Pinpoint the cell where the given text exists, returning its [X, Y] midpoint coordinate. 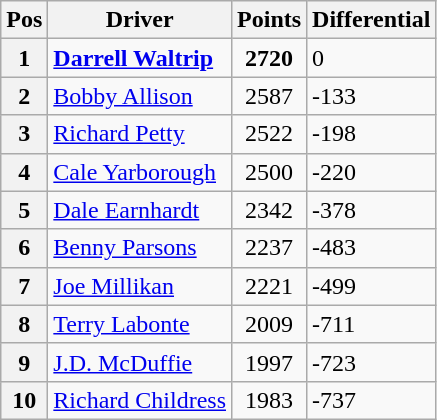
-220 [372, 172]
-499 [372, 286]
-198 [372, 134]
-737 [372, 400]
1983 [270, 400]
-483 [372, 248]
7 [24, 286]
-711 [372, 324]
10 [24, 400]
6 [24, 248]
Richard Petty [140, 134]
Bobby Allison [140, 96]
2587 [270, 96]
Darrell Waltrip [140, 58]
Differential [372, 20]
4 [24, 172]
-378 [372, 210]
2522 [270, 134]
2720 [270, 58]
3 [24, 134]
Richard Childress [140, 400]
Benny Parsons [140, 248]
Cale Yarborough [140, 172]
0 [372, 58]
2342 [270, 210]
J.D. McDuffie [140, 362]
Driver [140, 20]
2500 [270, 172]
-723 [372, 362]
1 [24, 58]
2237 [270, 248]
Terry Labonte [140, 324]
8 [24, 324]
9 [24, 362]
1997 [270, 362]
5 [24, 210]
Dale Earnhardt [140, 210]
Pos [24, 20]
Points [270, 20]
Joe Millikan [140, 286]
-133 [372, 96]
2 [24, 96]
2009 [270, 324]
2221 [270, 286]
